Locate the cell with the specified text and output its [x, y] center coordinate. 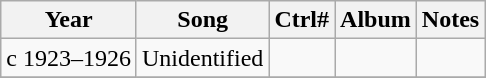
Unidentified [202, 58]
Notes [450, 20]
Song [202, 20]
Year [69, 20]
Ctrl# [302, 20]
Album [376, 20]
c 1923–1926 [69, 58]
